Provide the [X, Y] coordinate of the cell's center where the given text is located.  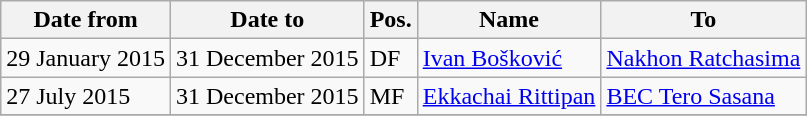
27 July 2015 [86, 96]
Date to [267, 20]
MF [390, 96]
Ivan Bošković [509, 58]
Name [509, 20]
Nakhon Ratchasima [704, 58]
To [704, 20]
Pos. [390, 20]
Date from [86, 20]
29 January 2015 [86, 58]
BEC Tero Sasana [704, 96]
DF [390, 58]
Ekkachai Rittipan [509, 96]
